From the cell containing the given text, extract its center point as (x, y) coordinate. 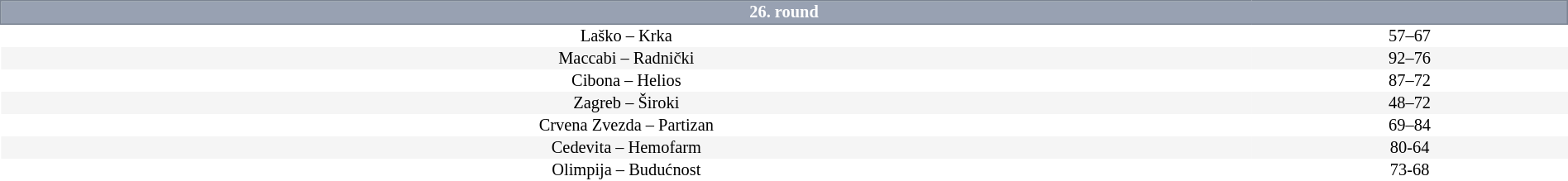
48–72 (1409, 102)
Maccabi – Radnički (627, 58)
Cibona – Helios (627, 81)
80-64 (1409, 147)
73-68 (1409, 170)
26. round (784, 12)
57–67 (1409, 36)
92–76 (1409, 58)
Crvena Zvezda – Partizan (627, 126)
Olimpija – Budućnost (627, 170)
87–72 (1409, 81)
Laško – Krka (627, 36)
Cedevita – Hemofarm (627, 147)
69–84 (1409, 126)
Zagreb – Široki (627, 102)
